Find where the given text appears and provide that cell's center as (X, Y) coordinate. 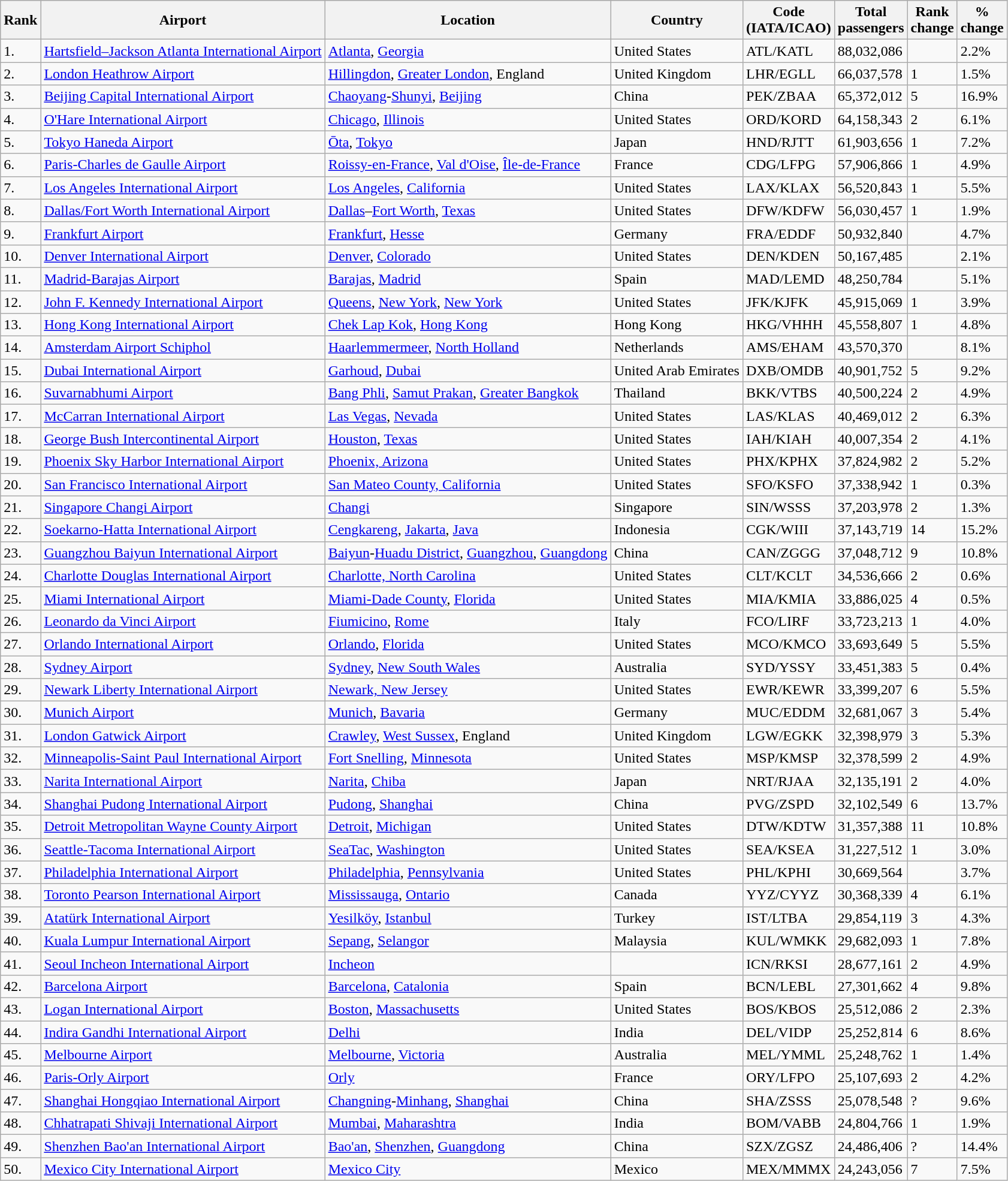
25,512,086 (871, 1009)
ORD/KORD (789, 119)
66,037,578 (871, 74)
Melbourne, Victoria (467, 1055)
14 (932, 530)
Detroit Metropolitan Wayne County Airport (183, 827)
28. (20, 667)
Hartsfield–Jackson Atlanta International Airport (183, 51)
10. (20, 256)
Changi (467, 507)
ATL/KATL (789, 51)
32,398,979 (871, 736)
Detroit, Michigan (467, 827)
CLT/KCLT (789, 576)
SeaTac, Washington (467, 849)
7 (932, 1169)
Code(IATA/ICAO) (789, 20)
NRT/RJAA (789, 781)
1.4% (982, 1055)
Sydney Airport (183, 667)
MCO/KMCO (789, 644)
London Gatwick Airport (183, 736)
27,301,662 (871, 986)
22. (20, 530)
56,520,843 (871, 188)
57,906,866 (871, 165)
24,486,406 (871, 1146)
SIN/WSSS (789, 507)
5.3% (982, 736)
Malaysia (677, 941)
Guangzhou Baiyun International Airport (183, 553)
PVG/ZSPD (789, 804)
LHR/EGLL (789, 74)
Shenzhen Bao'an International Airport (183, 1146)
Phoenix, Arizona (467, 462)
16. (20, 393)
2.3% (982, 1009)
CGK/WIII (789, 530)
Ōta, Tokyo (467, 142)
11. (20, 279)
YYZ/CYYZ (789, 895)
Crawley, West Sussex, England (467, 736)
BOS/KBOS (789, 1009)
Seattle-Tacoma International Airport (183, 849)
24. (20, 576)
SZX/ZGSZ (789, 1146)
1.3% (982, 507)
25,078,548 (871, 1101)
Yesilköy, Istanbul (467, 918)
Fort Snelling, Minnesota (467, 758)
9.8% (982, 986)
7. (20, 188)
Philadelphia, Pennsylvania (467, 872)
Las Vegas, Nevada (467, 416)
26. (20, 621)
Toronto Pearson International Airport (183, 895)
33,451,383 (871, 667)
29,854,119 (871, 918)
Miami International Airport (183, 598)
38. (20, 895)
13. (20, 325)
Barcelona Airport (183, 986)
4.7% (982, 233)
Denver International Airport (183, 256)
DXB/OMDB (789, 370)
28,677,161 (871, 963)
Netherlands (677, 348)
SYD/YSSY (789, 667)
LAX/KLAX (789, 188)
Newark, New Jersey (467, 690)
Atlanta, Georgia (467, 51)
32,378,599 (871, 758)
PHL/KPHI (789, 872)
Munich Airport (183, 713)
Bao'an, Shenzhen, Guangdong (467, 1146)
MIA/KMIA (789, 598)
MSP/KMSP (789, 758)
36. (20, 849)
25,248,762 (871, 1055)
Pudong, Shanghai (467, 804)
Mississauga, Ontario (467, 895)
50,932,840 (871, 233)
JFK/KJFK (789, 302)
MUC/EDDM (789, 713)
88,032,086 (871, 51)
FRA/EDDF (789, 233)
7.8% (982, 941)
George Bush Intercontinental Airport (183, 439)
HND/RJTT (789, 142)
Tokyo Haneda Airport (183, 142)
0.5% (982, 598)
29,682,093 (871, 941)
Totalpassengers (871, 20)
Denver, Colorado (467, 256)
Frankfurt, Hesse (467, 233)
Phoenix Sky Harbor International Airport (183, 462)
50,167,485 (871, 256)
47. (20, 1101)
Chicago, Illinois (467, 119)
Bang Phli, Samut Prakan, Greater Bangkok (467, 393)
3.0% (982, 849)
30,669,564 (871, 872)
Hong Kong (677, 325)
San Francisco International Airport (183, 484)
ICN/RKSI (789, 963)
%change (982, 20)
11 (932, 827)
8. (20, 210)
44. (20, 1032)
8.6% (982, 1032)
40. (20, 941)
40,007,354 (871, 439)
Rankchange (932, 20)
4. (20, 119)
1.5% (982, 74)
Paris-Charles de Gaulle Airport (183, 165)
50. (20, 1169)
Los Angeles, California (467, 188)
Seoul Incheon International Airport (183, 963)
48,250,784 (871, 279)
Chaoyang-Shunyi, Beijing (467, 97)
Dubai International Airport (183, 370)
4.3% (982, 918)
Sepang, Selangor (467, 941)
SEA/KSEA (789, 849)
Changning-Minhang, Shanghai (467, 1101)
Charlotte Douglas International Airport (183, 576)
37,143,719 (871, 530)
31,227,512 (871, 849)
19. (20, 462)
34. (20, 804)
37,203,978 (871, 507)
CDG/LFPG (789, 165)
Fiumicino, Rome (467, 621)
20. (20, 484)
Munich, Bavaria (467, 713)
29. (20, 690)
4.8% (982, 325)
Haarlemmermeer, North Holland (467, 348)
Atatürk International Airport (183, 918)
Narita, Chiba (467, 781)
Paris-Orly Airport (183, 1078)
7.2% (982, 142)
7.5% (982, 1169)
Cengkareng, Jakarta, Java (467, 530)
Dallas–Fort Worth, Texas (467, 210)
41. (20, 963)
37,048,712 (871, 553)
23. (20, 553)
40,500,224 (871, 393)
2. (20, 74)
IST/LTBA (789, 918)
33,723,213 (871, 621)
30,368,339 (871, 895)
15.2% (982, 530)
1. (20, 51)
25,107,693 (871, 1078)
EWR/KEWR (789, 690)
21. (20, 507)
Incheon (467, 963)
MEX/MMMX (789, 1169)
CAN/ZGGG (789, 553)
KUL/WMKK (789, 941)
Beijing Capital International Airport (183, 97)
17. (20, 416)
42. (20, 986)
37. (20, 872)
AMS/EHAM (789, 348)
33,886,025 (871, 598)
3.7% (982, 872)
Delhi (467, 1032)
31,357,388 (871, 827)
Chhatrapati Shivaji International Airport (183, 1123)
5.2% (982, 462)
32,135,191 (871, 781)
25,252,814 (871, 1032)
Amsterdam Airport Schiphol (183, 348)
Baiyun-Huadu District, Guangzhou, Guangdong (467, 553)
Singapore Changi Airport (183, 507)
Hong Kong International Airport (183, 325)
Indonesia (677, 530)
Airport (183, 20)
31. (20, 736)
DEL/VIDP (789, 1032)
Boston, Massachusetts (467, 1009)
39. (20, 918)
Melbourne Airport (183, 1055)
Houston, Texas (467, 439)
3.9% (982, 302)
LAS/KLAS (789, 416)
40,901,752 (871, 370)
Shanghai Pudong International Airport (183, 804)
13.7% (982, 804)
LGW/EGKK (789, 736)
DEN/KDEN (789, 256)
PEK/ZBAA (789, 97)
Rank (20, 20)
Shanghai Hongqiao International Airport (183, 1101)
Miami-Dade County, Florida (467, 598)
35. (20, 827)
Hillingdon, Greater London, England (467, 74)
Orly (467, 1078)
64,158,343 (871, 119)
Dallas/Fort Worth International Airport (183, 210)
MEL/YMML (789, 1055)
MAD/LEMD (789, 279)
37,338,942 (871, 484)
37,824,982 (871, 462)
65,372,012 (871, 97)
Kuala Lumpur International Airport (183, 941)
Singapore (677, 507)
Newark Liberty International Airport (183, 690)
45,915,069 (871, 302)
Queens, New York, New York (467, 302)
Turkey (677, 918)
Logan International Airport (183, 1009)
48. (20, 1123)
0.4% (982, 667)
15. (20, 370)
14. (20, 348)
HKG/VHHH (789, 325)
4.2% (982, 1078)
5.1% (982, 279)
Chek Lap Kok, Hong Kong (467, 325)
Location (467, 20)
4.1% (982, 439)
Orlando International Airport (183, 644)
Frankfurt Airport (183, 233)
56,030,457 (871, 210)
Charlotte, North Carolina (467, 576)
34,536,666 (871, 576)
45. (20, 1055)
24,804,766 (871, 1123)
Sydney, New South Wales (467, 667)
Garhoud, Dubai (467, 370)
FCO/LIRF (789, 621)
9 (932, 553)
Leonardo da Vinci Airport (183, 621)
12. (20, 302)
DFW/KDFW (789, 210)
2.2% (982, 51)
61,903,656 (871, 142)
30. (20, 713)
18. (20, 439)
Minneapolis-Saint Paul International Airport (183, 758)
Philadelphia International Airport (183, 872)
9.6% (982, 1101)
Orlando, Florida (467, 644)
14.4% (982, 1146)
SFO/KSFO (789, 484)
BKK/VTBS (789, 393)
IAH/KIAH (789, 439)
49. (20, 1146)
2.1% (982, 256)
8.1% (982, 348)
BCN/LEBL (789, 986)
PHX/KPHX (789, 462)
3. (20, 97)
Barajas, Madrid (467, 279)
5. (20, 142)
25. (20, 598)
32,681,067 (871, 713)
9.2% (982, 370)
40,469,012 (871, 416)
Suvarnabhumi Airport (183, 393)
Madrid-Barajas Airport (183, 279)
33. (20, 781)
6. (20, 165)
McCarran International Airport (183, 416)
32. (20, 758)
John F. Kennedy International Airport (183, 302)
Thailand (677, 393)
Narita International Airport (183, 781)
O'Hare International Airport (183, 119)
Mexico (677, 1169)
27. (20, 644)
Mexico City (467, 1169)
43,570,370 (871, 348)
32,102,549 (871, 804)
DTW/KDTW (789, 827)
United Arab Emirates (677, 370)
Mumbai, Maharashtra (467, 1123)
33,399,207 (871, 690)
Barcelona, Catalonia (467, 986)
24,243,056 (871, 1169)
SHA/ZSSS (789, 1101)
33,693,649 (871, 644)
Italy (677, 621)
Indira Gandhi International Airport (183, 1032)
0.6% (982, 576)
16.9% (982, 97)
ORY/LFPO (789, 1078)
Mexico City International Airport (183, 1169)
Soekarno-Hatta International Airport (183, 530)
San Mateo County, California (467, 484)
London Heathrow Airport (183, 74)
5.4% (982, 713)
Country (677, 20)
9. (20, 233)
BOM/VABB (789, 1123)
43. (20, 1009)
Roissy-en-France, Val d'Oise, Île-de-France (467, 165)
46. (20, 1078)
6.3% (982, 416)
Canada (677, 895)
45,558,807 (871, 325)
0.3% (982, 484)
Los Angeles International Airport (183, 188)
